Locate the cell with the specified text and output its (x, y) center coordinate. 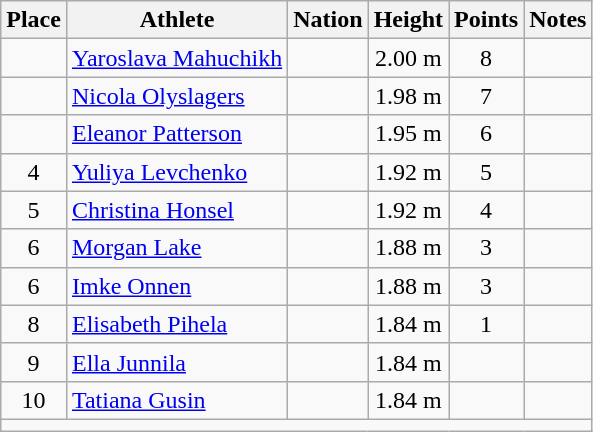
2.00 m (408, 58)
Athlete (176, 20)
Tatiana Gusin (176, 400)
Notes (558, 20)
Ella Junnila (176, 362)
Nicola Olyslagers (176, 96)
7 (486, 96)
Yaroslava Mahuchikh (176, 58)
1 (486, 324)
Nation (328, 20)
Eleanor Patterson (176, 134)
Height (408, 20)
Place (34, 20)
10 (34, 400)
1.98 m (408, 96)
Christina Honsel (176, 210)
Imke Onnen (176, 286)
9 (34, 362)
1.95 m (408, 134)
Points (486, 20)
Morgan Lake (176, 248)
Yuliya Levchenko (176, 172)
Elisabeth Pihela (176, 324)
